Provide the (X, Y) coordinate of the cell's center where the given text is located.  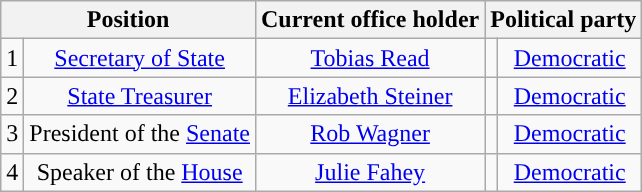
Speaker of the House (140, 172)
Position (128, 20)
Tobias Read (370, 58)
Current office holder (370, 20)
State Treasurer (140, 96)
Julie Fahey (370, 172)
2 (12, 96)
Rob Wagner (370, 134)
Secretary of State (140, 58)
3 (12, 134)
1 (12, 58)
Political party (564, 20)
4 (12, 172)
Elizabeth Steiner (370, 96)
President of the Senate (140, 134)
